Scan for the cell matching the given text and deliver its (x, y) coordinate at center. 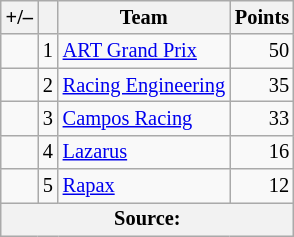
33 (262, 118)
3 (48, 118)
Team (144, 17)
5 (48, 186)
+/– (20, 17)
Campos Racing (144, 118)
Points (262, 17)
Rapax (144, 186)
16 (262, 152)
Racing Engineering (144, 85)
12 (262, 186)
4 (48, 152)
ART Grand Prix (144, 51)
2 (48, 85)
1 (48, 51)
50 (262, 51)
35 (262, 85)
Source: (148, 219)
Lazarus (144, 152)
